Find where the given text appears and provide that cell's center as (x, y) coordinate. 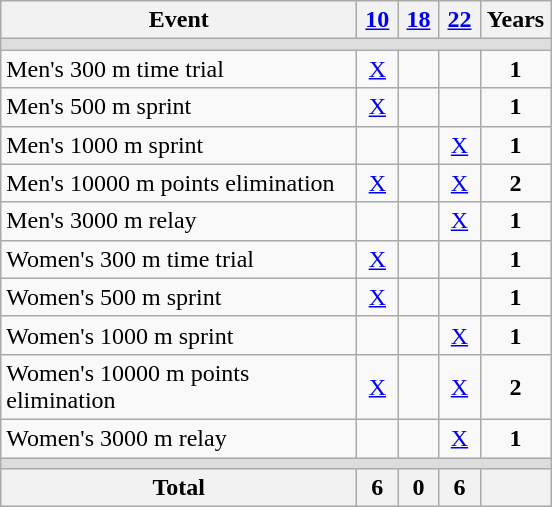
10 (378, 20)
Men's 500 m sprint (179, 107)
Women's 10000 m points elimination (179, 386)
Women's 300 m time trial (179, 259)
22 (460, 20)
Years (516, 20)
Total (179, 488)
Men's 3000 m relay (179, 221)
Men's 1000 m sprint (179, 145)
Women's 3000 m relay (179, 438)
Men's 300 m time trial (179, 69)
Women's 500 m sprint (179, 297)
Men's 10000 m points elimination (179, 183)
0 (418, 488)
Women's 1000 m sprint (179, 335)
Event (179, 20)
18 (418, 20)
